Detect which cell encompasses the target text, then output its [x, y] center coordinate. 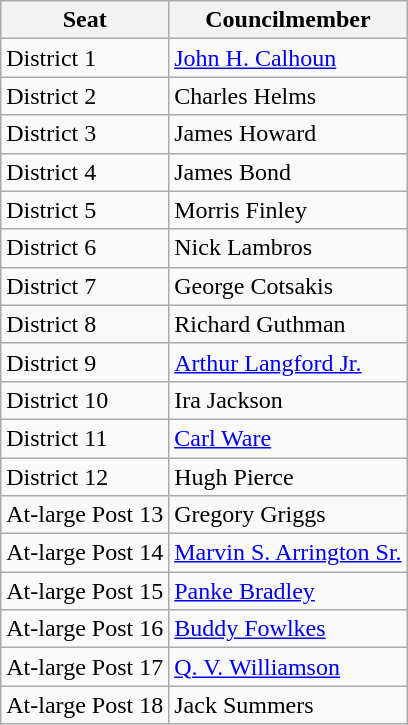
District 7 [85, 286]
District 4 [85, 172]
Charles Helms [288, 96]
At-large Post 17 [85, 667]
Gregory Griggs [288, 515]
Councilmember [288, 20]
District 12 [85, 477]
Nick Lambros [288, 248]
District 2 [85, 96]
District 5 [85, 210]
Marvin S. Arrington Sr. [288, 553]
Hugh Pierce [288, 477]
Panke Bradley [288, 591]
District 11 [85, 438]
George Cotsakis [288, 286]
At-large Post 14 [85, 553]
Morris Finley [288, 210]
District 3 [85, 134]
James Bond [288, 172]
James Howard [288, 134]
District 1 [85, 58]
District 9 [85, 362]
Buddy Fowlkes [288, 629]
District 10 [85, 400]
John H. Calhoun [288, 58]
At-large Post 13 [85, 515]
At-large Post 18 [85, 705]
Carl Ware [288, 438]
District 6 [85, 248]
District 8 [85, 324]
Ira Jackson [288, 400]
At-large Post 15 [85, 591]
Seat [85, 20]
Jack Summers [288, 705]
Arthur Langford Jr. [288, 362]
Richard Guthman [288, 324]
At-large Post 16 [85, 629]
Q. V. Williamson [288, 667]
